Find where the given text appears and provide that cell's center as (X, Y) coordinate. 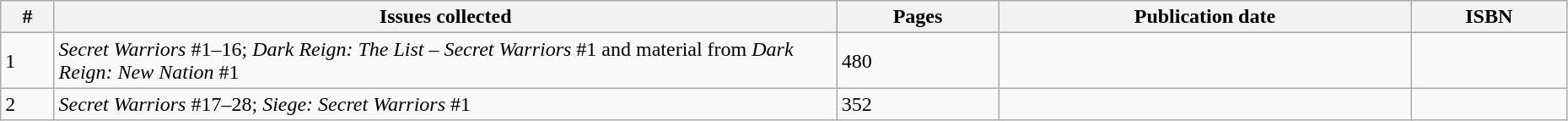
Issues collected (445, 17)
# (27, 17)
480 (918, 61)
1 (27, 61)
ISBN (1489, 17)
Secret Warriors #1–16; Dark Reign: The List – Secret Warriors #1 and material from Dark Reign: New Nation #1 (445, 61)
Publication date (1205, 17)
2 (27, 104)
Pages (918, 17)
352 (918, 104)
Secret Warriors #17–28; Siege: Secret Warriors #1 (445, 104)
